Output the [x, y] coordinate of the center of the cell containing the given text.  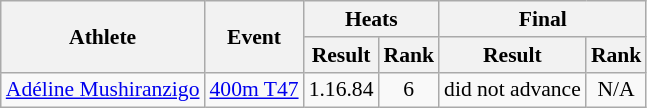
N/A [616, 90]
Final [542, 19]
did not advance [512, 90]
Athlete [103, 36]
1.16.84 [342, 90]
Heats [372, 19]
Adéline Mushiranzigo [103, 90]
400m T47 [254, 90]
6 [408, 90]
Event [254, 36]
